Identify which cell holds the provided text, then report its (x, y) central coordinate. 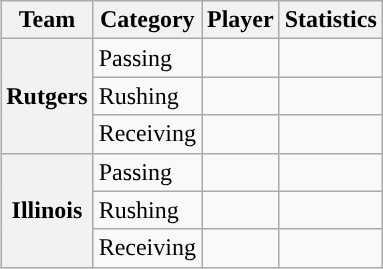
Statistics (330, 20)
Category (147, 20)
Rutgers (47, 96)
Player (241, 20)
Illinois (47, 210)
Team (47, 20)
